Provide the (X, Y) coordinate of the cell's center where the given text is located.  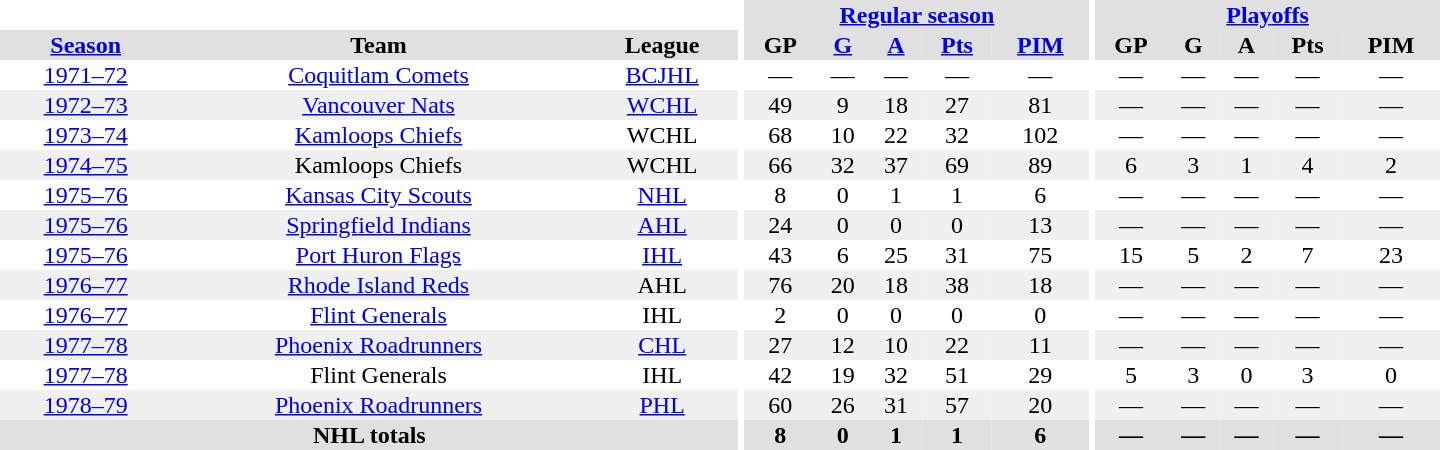
42 (781, 375)
60 (781, 405)
25 (896, 255)
7 (1308, 255)
76 (781, 285)
102 (1040, 135)
1978–79 (86, 405)
23 (1391, 255)
15 (1131, 255)
Season (86, 45)
4 (1308, 165)
81 (1040, 105)
1974–75 (86, 165)
1972–73 (86, 105)
69 (956, 165)
1971–72 (86, 75)
66 (781, 165)
Coquitlam Comets (378, 75)
49 (781, 105)
12 (842, 345)
Rhode Island Reds (378, 285)
NHL totals (370, 435)
Regular season (918, 15)
NHL (662, 195)
57 (956, 405)
24 (781, 225)
13 (1040, 225)
League (662, 45)
51 (956, 375)
Springfield Indians (378, 225)
75 (1040, 255)
9 (842, 105)
CHL (662, 345)
Port Huron Flags (378, 255)
19 (842, 375)
Team (378, 45)
Kansas City Scouts (378, 195)
68 (781, 135)
43 (781, 255)
BCJHL (662, 75)
26 (842, 405)
1973–74 (86, 135)
PHL (662, 405)
29 (1040, 375)
37 (896, 165)
Vancouver Nats (378, 105)
11 (1040, 345)
89 (1040, 165)
Playoffs (1268, 15)
38 (956, 285)
